Identify which cell holds the provided text, then report its [x, y] central coordinate. 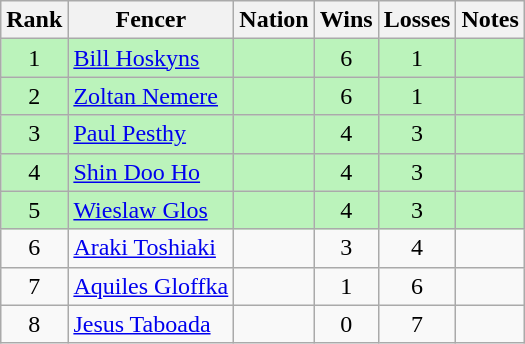
5 [34, 210]
Shin Doo Ho [151, 172]
Nation [274, 20]
Wins [346, 20]
Rank [34, 20]
0 [346, 324]
Araki Toshiaki [151, 248]
2 [34, 96]
8 [34, 324]
Bill Hoskyns [151, 58]
Losses [417, 20]
Jesus Taboada [151, 324]
Wieslaw Glos [151, 210]
Fencer [151, 20]
Aquiles Gloffka [151, 286]
Paul Pesthy [151, 134]
Zoltan Nemere [151, 96]
Notes [490, 20]
